Provide the (x, y) coordinate of the cell's center where the given text is located.  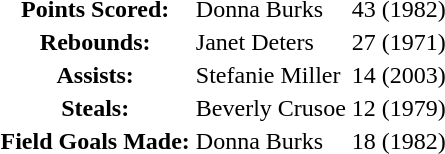
Beverly Crusoe (270, 108)
Stefanie Miller (270, 75)
Janet Deters (270, 42)
